Output the [x, y] coordinate of the center of the cell containing the given text.  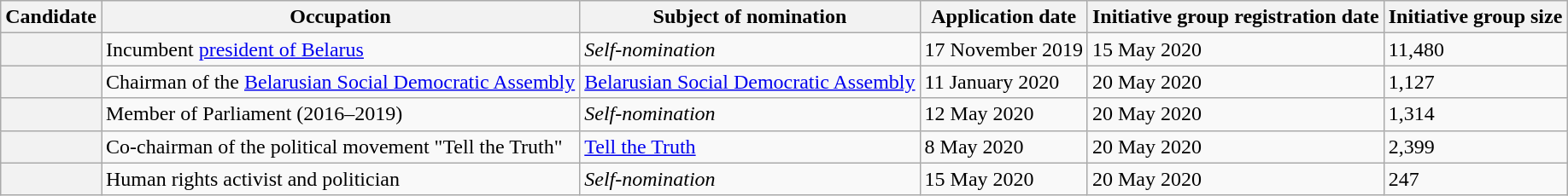
11,480 [1476, 49]
8 May 2020 [1003, 147]
Candidate [51, 17]
Tell the Truth [750, 147]
1,314 [1476, 114]
Belarusian Social Democratic Assembly [750, 82]
Initiative group size [1476, 17]
2,399 [1476, 147]
17 November 2019 [1003, 49]
Member of Parliament (2016–2019) [340, 114]
11 January 2020 [1003, 82]
Initiative group registration date [1235, 17]
Occupation [340, 17]
Co-chairman of the political movement "Tell the Truth" [340, 147]
Chairman of the Belarusian Social Democratic Assembly [340, 82]
12 May 2020 [1003, 114]
Subject of nomination [750, 17]
247 [1476, 179]
Application date [1003, 17]
Human rights activist and politician [340, 179]
1,127 [1476, 82]
Incumbent president of Belarus [340, 49]
